Capture the cell that displays the provided text and extract its [X, Y] central coordinate. 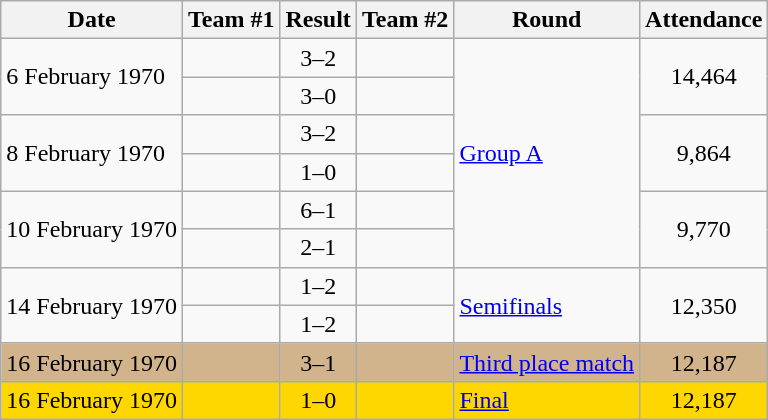
10 February 1970 [92, 229]
Result [318, 20]
Third place match [547, 362]
3–0 [318, 96]
14,464 [704, 77]
Final [547, 400]
Semifinals [547, 305]
2–1 [318, 248]
Team #2 [405, 20]
Date [92, 20]
Round [547, 20]
9,770 [704, 229]
12,350 [704, 305]
Attendance [704, 20]
9,864 [704, 153]
6–1 [318, 210]
Team #1 [231, 20]
3–1 [318, 362]
6 February 1970 [92, 77]
Group A [547, 153]
14 February 1970 [92, 305]
8 February 1970 [92, 153]
